Determine the [x, y] coordinate at the center of the cell enclosing the given text.  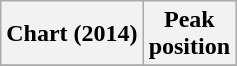
Peak position [189, 34]
Chart (2014) [72, 34]
